Locate the cell with the specified text and output its (x, y) center coordinate. 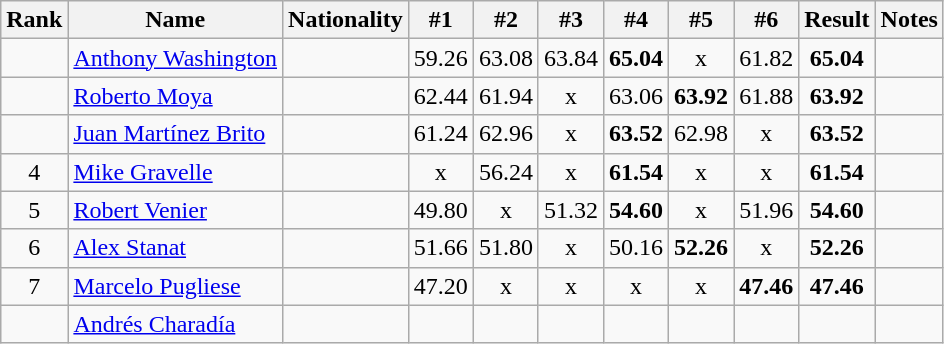
#2 (506, 20)
6 (34, 248)
#3 (570, 20)
Robert Venier (176, 210)
Juan Martínez Brito (176, 134)
Rank (34, 20)
51.80 (506, 248)
63.08 (506, 58)
#6 (766, 20)
7 (34, 286)
49.80 (440, 210)
Name (176, 20)
51.96 (766, 210)
62.96 (506, 134)
Roberto Moya (176, 96)
56.24 (506, 172)
Notes (909, 20)
#5 (702, 20)
5 (34, 210)
Alex Stanat (176, 248)
Andrés Charadía (176, 324)
Marcelo Pugliese (176, 286)
59.26 (440, 58)
61.82 (766, 58)
62.44 (440, 96)
61.24 (440, 134)
Nationality (346, 20)
4 (34, 172)
63.06 (636, 96)
61.88 (766, 96)
#1 (440, 20)
Result (837, 20)
51.66 (440, 248)
63.84 (570, 58)
51.32 (570, 210)
50.16 (636, 248)
Mike Gravelle (176, 172)
62.98 (702, 134)
61.94 (506, 96)
#4 (636, 20)
47.20 (440, 286)
Anthony Washington (176, 58)
